Locate the cell with the specified text and output its (x, y) center coordinate. 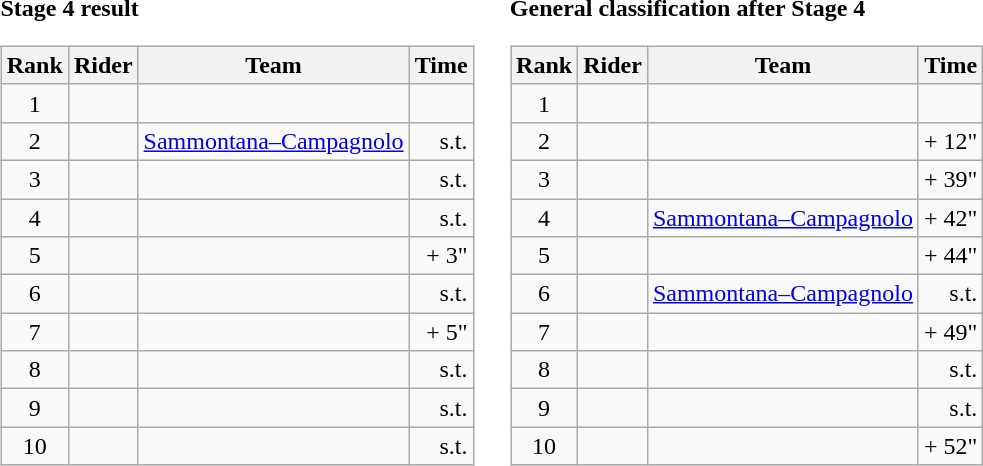
+ 52" (950, 446)
+ 42" (950, 217)
+ 39" (950, 179)
+ 49" (950, 332)
+ 5" (441, 332)
+ 12" (950, 141)
+ 3" (441, 256)
+ 44" (950, 256)
